From the cell containing the given text, extract its center point as [X, Y] coordinate. 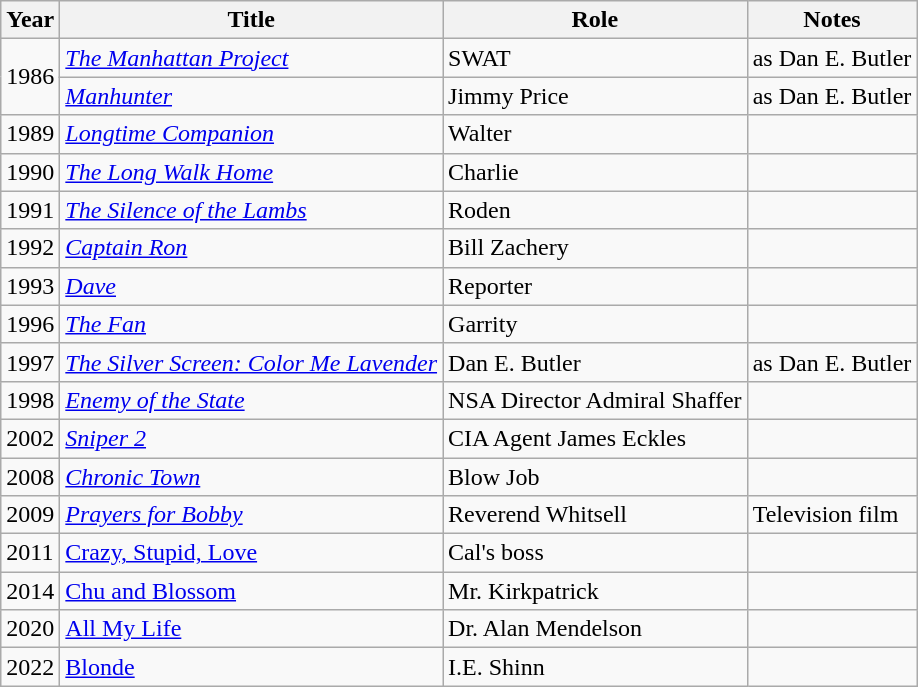
SWAT [596, 58]
Reporter [596, 286]
Jimmy Price [596, 96]
The Silver Screen: Color Me Lavender [252, 362]
1998 [30, 400]
1991 [30, 210]
Crazy, Stupid, Love [252, 553]
2008 [30, 477]
1993 [30, 286]
Longtime Companion [252, 134]
Notes [832, 20]
Reverend Whitsell [596, 515]
1992 [30, 248]
Dave [252, 286]
Television film [832, 515]
The Silence of the Lambs [252, 210]
2011 [30, 553]
NSA Director Admiral Shaffer [596, 400]
Role [596, 20]
Mr. Kirkpatrick [596, 591]
Dan E. Butler [596, 362]
Enemy of the State [252, 400]
Captain Ron [252, 248]
2009 [30, 515]
Blonde [252, 667]
Chronic Town [252, 477]
Sniper 2 [252, 438]
CIA Agent James Eckles [596, 438]
Blow Job [596, 477]
Dr. Alan Mendelson [596, 629]
2002 [30, 438]
Bill Zachery [596, 248]
1990 [30, 172]
All My Life [252, 629]
Prayers for Bobby [252, 515]
2022 [30, 667]
1997 [30, 362]
The Fan [252, 324]
2014 [30, 591]
Roden [596, 210]
The Manhattan Project [252, 58]
I.E. Shinn [596, 667]
1986 [30, 77]
Chu and Blossom [252, 591]
1996 [30, 324]
Charlie [596, 172]
Cal's boss [596, 553]
The Long Walk Home [252, 172]
Title [252, 20]
Year [30, 20]
1989 [30, 134]
2020 [30, 629]
Walter [596, 134]
Garrity [596, 324]
Manhunter [252, 96]
